Capture the cell that displays the provided text and extract its (X, Y) central coordinate. 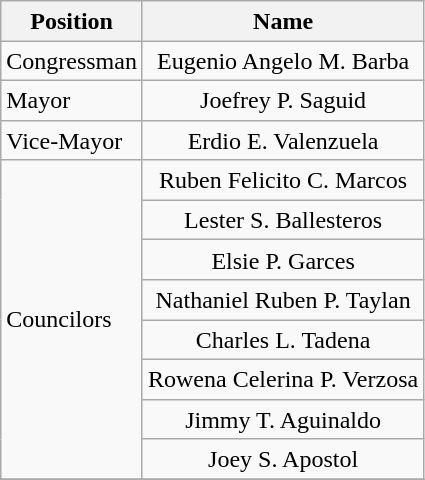
Erdio E. Valenzuela (282, 140)
Mayor (72, 100)
Nathaniel Ruben P. Taylan (282, 300)
Elsie P. Garces (282, 260)
Councilors (72, 320)
Eugenio Angelo M. Barba (282, 61)
Jimmy T. Aguinaldo (282, 419)
Vice-Mayor (72, 140)
Rowena Celerina P. Verzosa (282, 379)
Joefrey P. Saguid (282, 100)
Position (72, 21)
Charles L. Tadena (282, 340)
Congressman (72, 61)
Joey S. Apostol (282, 459)
Lester S. Ballesteros (282, 220)
Name (282, 21)
Ruben Felicito C. Marcos (282, 180)
